Output the [x, y] coordinate of the center of the cell containing the given text.  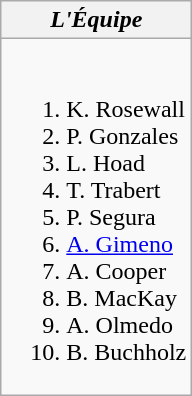
L'Équipe [96, 20]
K. Rosewall P. Gonzales L. Hoad T. Trabert P. Segura A. Gimeno A. Cooper B. MacKay A. Olmedo B. Buchholz [96, 217]
